Scan for the cell matching the given text and deliver its [x, y] coordinate at center. 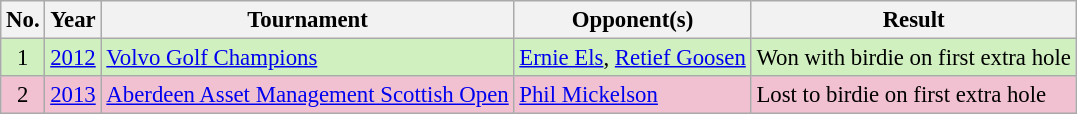
Year [73, 20]
Opponent(s) [632, 20]
1 [23, 58]
Won with birdie on first extra hole [914, 58]
Lost to birdie on first extra hole [914, 95]
2012 [73, 58]
Volvo Golf Champions [308, 58]
Aberdeen Asset Management Scottish Open [308, 95]
Phil Mickelson [632, 95]
Ernie Els, Retief Goosen [632, 58]
Tournament [308, 20]
No. [23, 20]
2013 [73, 95]
Result [914, 20]
2 [23, 95]
